Capture the cell that displays the provided text and extract its [x, y] central coordinate. 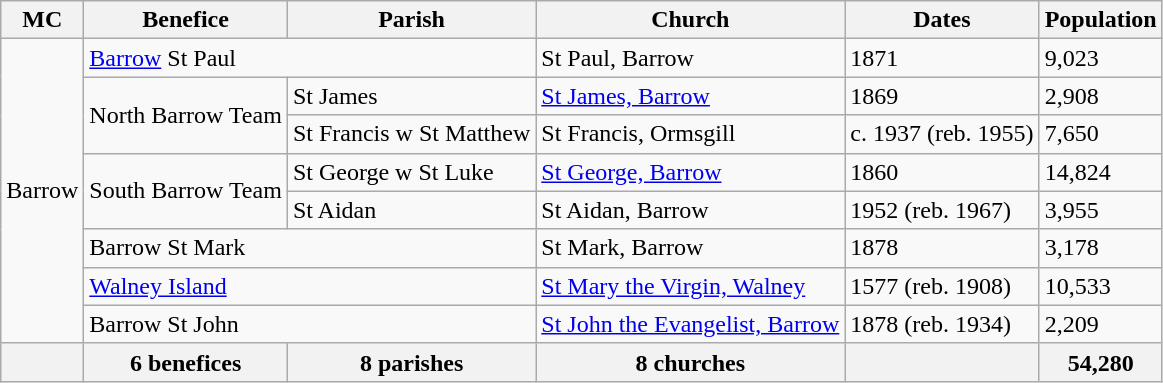
St Francis w St Matthew [411, 134]
2,908 [1100, 96]
3,178 [1100, 248]
1577 (reb. 1908) [942, 286]
9,023 [1100, 58]
6 benefices [186, 362]
North Barrow Team [186, 115]
St Mary the Virgin, Walney [690, 286]
St James, Barrow [690, 96]
Population [1100, 20]
Church [690, 20]
1878 (reb. 1934) [942, 324]
1869 [942, 96]
1860 [942, 172]
Barrow St Mark [310, 248]
Barrow St Paul [310, 58]
St Aidan, Barrow [690, 210]
54,280 [1100, 362]
8 churches [690, 362]
Barrow [42, 191]
1871 [942, 58]
Dates [942, 20]
8 parishes [411, 362]
MC [42, 20]
St George, Barrow [690, 172]
14,824 [1100, 172]
2,209 [1100, 324]
Barrow St John [310, 324]
c. 1937 (reb. 1955) [942, 134]
3,955 [1100, 210]
10,533 [1100, 286]
St Mark, Barrow [690, 248]
St James [411, 96]
Walney Island [310, 286]
South Barrow Team [186, 191]
Parish [411, 20]
1952 (reb. 1967) [942, 210]
Benefice [186, 20]
1878 [942, 248]
7,650 [1100, 134]
St Francis, Ormsgill [690, 134]
St Paul, Barrow [690, 58]
St Aidan [411, 210]
St John the Evangelist, Barrow [690, 324]
St George w St Luke [411, 172]
